For the text-containing cell, return its midpoint in (x, y) coordinate format. 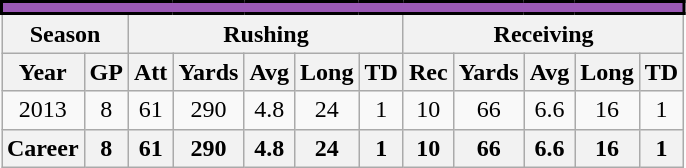
Year (44, 72)
Career (44, 148)
Rushing (266, 34)
2013 (44, 110)
Rec (428, 72)
Receiving (543, 34)
Att (150, 72)
Season (66, 34)
GP (106, 72)
